From the cell containing the given text, extract its center point as (X, Y) coordinate. 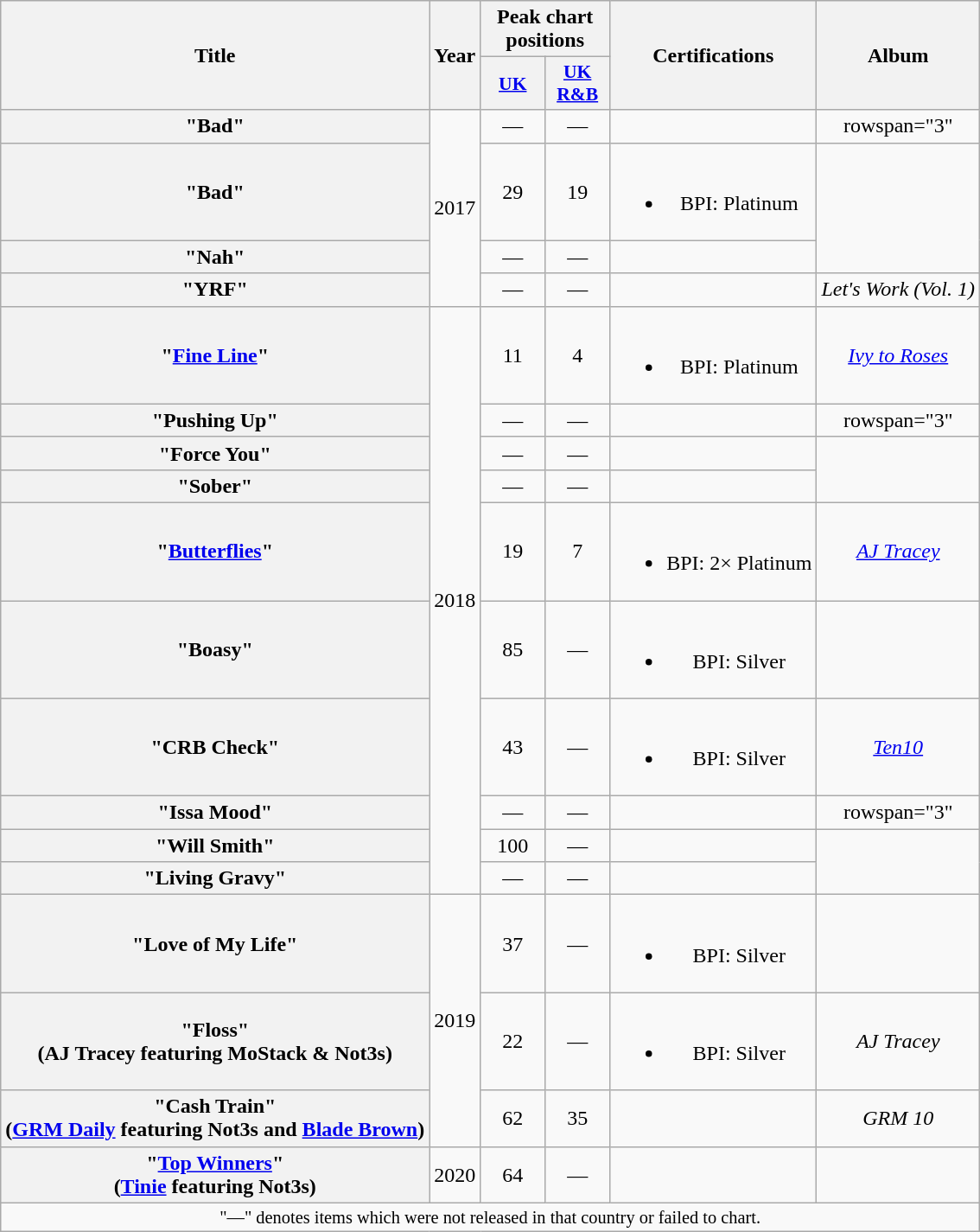
"Living Gravy" (215, 878)
GRM 10 (899, 1119)
"Will Smith" (215, 846)
"YRF" (215, 290)
"Fine Line" (215, 354)
29 (513, 192)
62 (513, 1119)
"CRB Check" (215, 747)
64 (513, 1174)
"Love of My Life" (215, 944)
"—" denotes items which were not released in that country or failed to chart. (491, 1217)
"Top Winners"(Tinie featuring Not3s) (215, 1174)
100 (513, 846)
Certifications (714, 55)
Album (899, 55)
"Force You" (215, 453)
Title (215, 55)
2020 (455, 1174)
4 (577, 354)
"Floss"(AJ Tracey featuring MoStack & Not3s) (215, 1041)
43 (513, 747)
"Butterflies" (215, 552)
35 (577, 1119)
Let's Work (Vol. 1) (899, 290)
Peak chart positions (545, 29)
2019 (455, 1020)
"Cash Train"(GRM Daily featuring Not3s and Blade Brown) (215, 1119)
"Sober" (215, 486)
UK (513, 83)
BPI: 2× Platinum (714, 552)
Ivy to Roses (899, 354)
7 (577, 552)
22 (513, 1041)
11 (513, 354)
"Issa Mood" (215, 813)
UKR&B (577, 83)
"Nah" (215, 257)
2017 (455, 207)
Ten10 (899, 747)
37 (513, 944)
"Pushing Up" (215, 420)
Year (455, 55)
"Boasy" (215, 648)
2018 (455, 600)
85 (513, 648)
